Output the (x, y) coordinate of the center of the cell containing the given text.  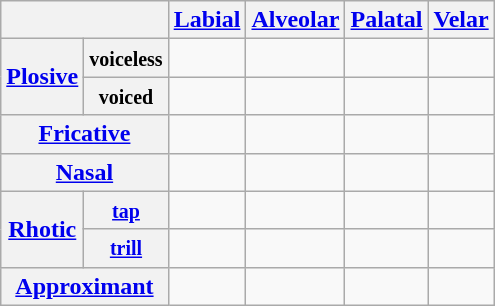
Velar (461, 20)
Palatal (386, 20)
tap (126, 210)
Approximant (84, 286)
Rhotic (42, 229)
Nasal (84, 172)
voiceless (126, 58)
Alveolar (296, 20)
trill (126, 248)
Plosive (42, 77)
Labial (207, 20)
voiced (126, 96)
Fricative (84, 134)
